Extract the (x, y) coordinate from the center of the cell holding the provided text.  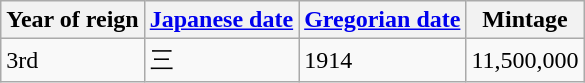
三 (221, 60)
Gregorian date (382, 20)
3rd (72, 60)
Japanese date (221, 20)
Mintage (525, 20)
11,500,000 (525, 60)
Year of reign (72, 20)
1914 (382, 60)
